Output the (X, Y) coordinate of the center of the cell containing the given text.  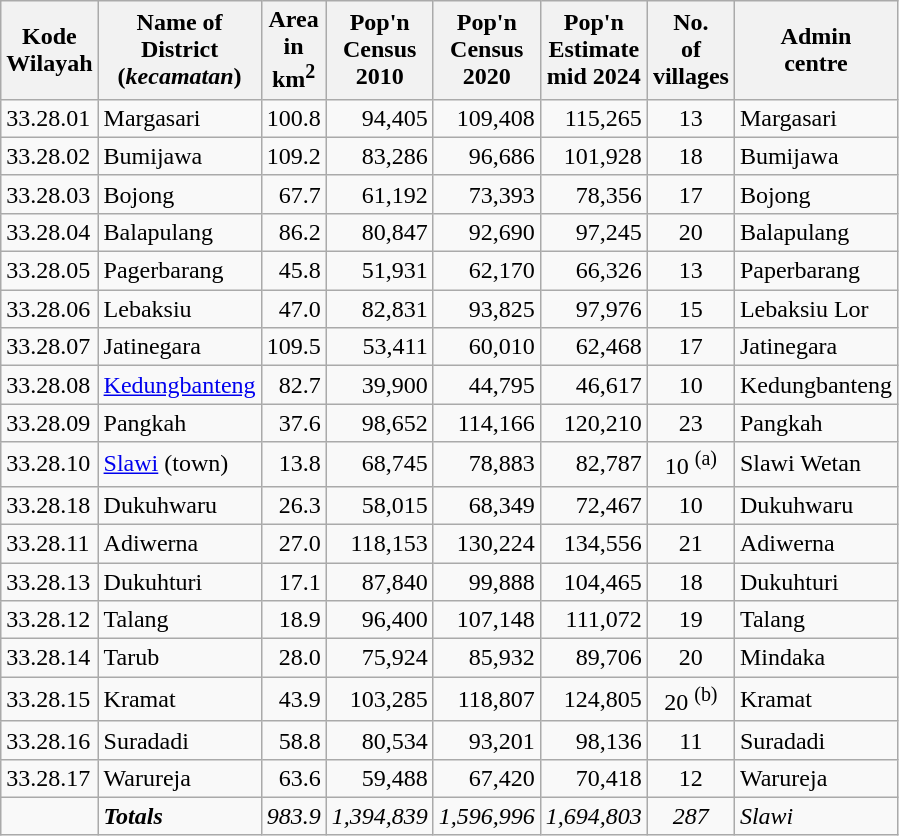
97,976 (594, 309)
82,787 (594, 464)
89,706 (594, 658)
58.8 (294, 740)
Pagerbarang (180, 271)
33.28.01 (50, 118)
118,807 (486, 700)
100.8 (294, 118)
28.0 (294, 658)
33.28.11 (50, 543)
70,418 (594, 778)
33.28.16 (50, 740)
Mindaka (816, 658)
67.7 (294, 194)
No.ofvillages (690, 50)
33.28.15 (50, 700)
Pop'nCensus2010 (380, 50)
1,596,996 (486, 816)
99,888 (486, 582)
85,932 (486, 658)
33.28.05 (50, 271)
26.3 (294, 505)
33.28.17 (50, 778)
62,170 (486, 271)
27.0 (294, 543)
94,405 (380, 118)
63.6 (294, 778)
60,010 (486, 347)
33.28.14 (50, 658)
33.28.18 (50, 505)
72,467 (594, 505)
33.28.07 (50, 347)
33.28.06 (50, 309)
Admincentre (816, 50)
10 (a) (690, 464)
66,326 (594, 271)
101,928 (594, 156)
118,153 (380, 543)
58,015 (380, 505)
45.8 (294, 271)
33.28.04 (50, 232)
93,201 (486, 740)
80,534 (380, 740)
115,265 (594, 118)
37.6 (294, 423)
51,931 (380, 271)
33.28.03 (50, 194)
19 (690, 620)
98,136 (594, 740)
111,072 (594, 620)
75,924 (380, 658)
104,465 (594, 582)
20 (b) (690, 700)
98,652 (380, 423)
Paperbarang (816, 271)
46,617 (594, 385)
287 (690, 816)
Totals (180, 816)
82.7 (294, 385)
78,356 (594, 194)
17.1 (294, 582)
47.0 (294, 309)
Slawi (town) (180, 464)
92,690 (486, 232)
Pop'nCensus2020 (486, 50)
Lebaksiu Lor (816, 309)
59,488 (380, 778)
96,686 (486, 156)
1,394,839 (380, 816)
93,825 (486, 309)
Slawi (816, 816)
33.28.10 (50, 464)
62,468 (594, 347)
44,795 (486, 385)
109.2 (294, 156)
107,148 (486, 620)
124,805 (594, 700)
33.28.13 (50, 582)
96,400 (380, 620)
1,694,803 (594, 816)
120,210 (594, 423)
114,166 (486, 423)
Pop'nEstimatemid 2024 (594, 50)
134,556 (594, 543)
Areain km2 (294, 50)
Tarub (180, 658)
12 (690, 778)
130,224 (486, 543)
103,285 (380, 700)
83,286 (380, 156)
78,883 (486, 464)
33.28.12 (50, 620)
73,393 (486, 194)
11 (690, 740)
109.5 (294, 347)
33.28.08 (50, 385)
86.2 (294, 232)
87,840 (380, 582)
21 (690, 543)
33.28.02 (50, 156)
82,831 (380, 309)
39,900 (380, 385)
13.8 (294, 464)
67,420 (486, 778)
109,408 (486, 118)
18.9 (294, 620)
Kode Wilayah (50, 50)
23 (690, 423)
Slawi Wetan (816, 464)
68,349 (486, 505)
Lebaksiu (180, 309)
61,192 (380, 194)
983.9 (294, 816)
97,245 (594, 232)
Name ofDistrict(kecamatan) (180, 50)
80,847 (380, 232)
68,745 (380, 464)
33.28.09 (50, 423)
43.9 (294, 700)
53,411 (380, 347)
15 (690, 309)
